Search for the cell housing the specified text and yield its [X, Y] center coordinate. 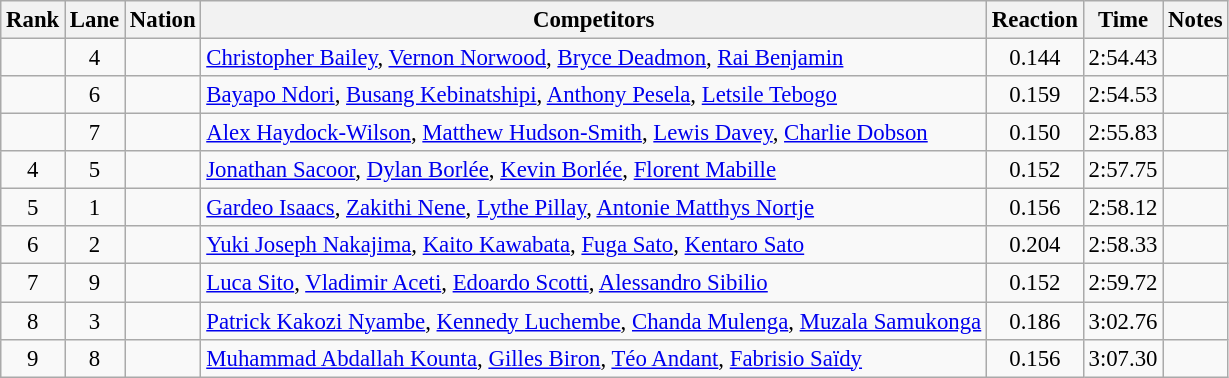
2:58.33 [1123, 245]
Alex Haydock-Wilson, Matthew Hudson-Smith, Lewis Davey, Charlie Dobson [594, 133]
0.159 [1036, 95]
3:02.76 [1123, 321]
0.186 [1036, 321]
Luca Sito, Vladimir Aceti, Edoardo Scotti, Alessandro Sibilio [594, 283]
0.150 [1036, 133]
Christopher Bailey, Vernon Norwood, Bryce Deadmon, Rai Benjamin [594, 58]
Reaction [1036, 20]
Nation [163, 20]
2:54.53 [1123, 95]
3 [95, 321]
Yuki Joseph Nakajima, Kaito Kawabata, Fuga Sato, Kentaro Sato [594, 245]
0.204 [1036, 245]
Muhammad Abdallah Kounta, Gilles Biron, Téo Andant, Fabrisio Saïdy [594, 358]
Patrick Kakozi Nyambe, Kennedy Luchembe, Chanda Mulenga, Muzala Samukonga [594, 321]
0.144 [1036, 58]
Time [1123, 20]
Bayapo Ndori, Busang Kebinatshipi, Anthony Pesela, Letsile Tebogo [594, 95]
2:59.72 [1123, 283]
Competitors [594, 20]
2:54.43 [1123, 58]
Notes [1196, 20]
Jonathan Sacoor, Dylan Borlée, Kevin Borlée, Florent Mabille [594, 170]
2:57.75 [1123, 170]
1 [95, 208]
Lane [95, 20]
2:55.83 [1123, 133]
Gardeo Isaacs, Zakithi Nene, Lythe Pillay, Antonie Matthys Nortje [594, 208]
3:07.30 [1123, 358]
2:58.12 [1123, 208]
2 [95, 245]
Rank [33, 20]
